Detect which cell encompasses the target text, then output its (X, Y) center coordinate. 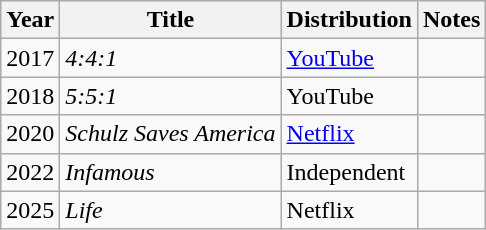
2022 (30, 172)
Independent (349, 172)
Distribution (349, 20)
Year (30, 20)
Schulz Saves America (170, 134)
2020 (30, 134)
2025 (30, 210)
2017 (30, 58)
Life (170, 210)
4:4:1 (170, 58)
Title (170, 20)
Notes (451, 20)
Infamous (170, 172)
5:5:1 (170, 96)
2018 (30, 96)
